Pinpoint the cell where the given text exists, returning its (X, Y) midpoint coordinate. 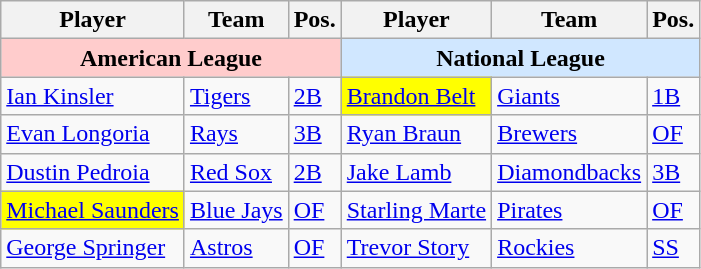
American League (171, 58)
Giants (570, 96)
Jake Lamb (416, 172)
Michael Saunders (93, 210)
Ian Kinsler (93, 96)
SS (674, 248)
1B (674, 96)
Brandon Belt (416, 96)
Diamondbacks (570, 172)
Trevor Story (416, 248)
Evan Longoria (93, 134)
Ryan Braun (416, 134)
Red Sox (236, 172)
National League (520, 58)
Blue Jays (236, 210)
Rockies (570, 248)
Rays (236, 134)
Brewers (570, 134)
Starling Marte (416, 210)
Pirates (570, 210)
George Springer (93, 248)
Tigers (236, 96)
Dustin Pedroia (93, 172)
Astros (236, 248)
